Capture the cell that displays the provided text and extract its (x, y) central coordinate. 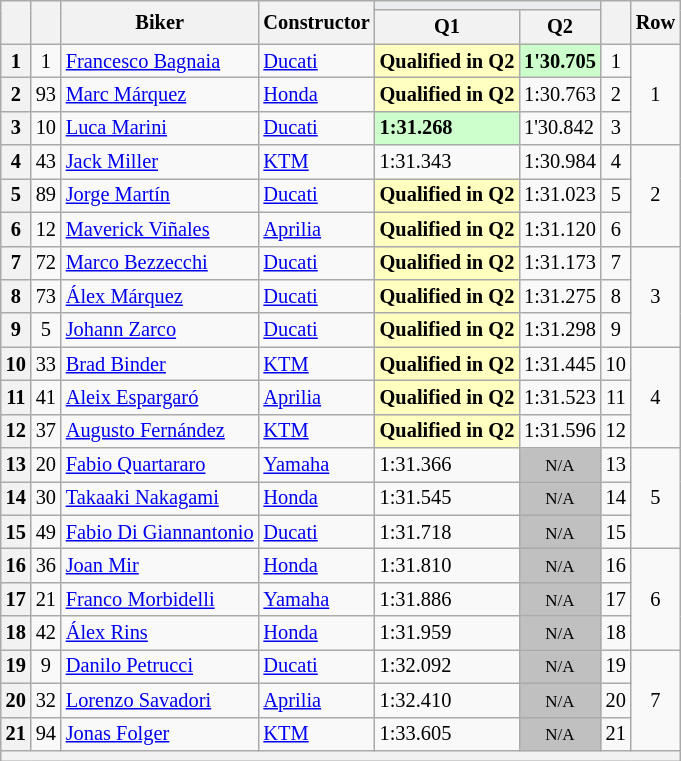
1:31.545 (447, 498)
1:31.445 (560, 364)
1:30.763 (560, 94)
1:31.173 (560, 263)
1'30.705 (560, 61)
1:31.596 (560, 431)
Jorge Martín (160, 195)
Brad Binder (160, 364)
37 (46, 431)
1:31.959 (447, 633)
1:31.523 (560, 397)
41 (46, 397)
Takaaki Nakagami (160, 498)
Francesco Bagnaia (160, 61)
1:31.268 (447, 128)
Johann Zarco (160, 330)
Álex Márquez (160, 296)
Jack Miller (160, 162)
42 (46, 633)
Marco Bezzecchi (160, 263)
1:31.343 (447, 162)
Row (656, 22)
Lorenzo Savadori (160, 700)
Fabio Di Giannantonio (160, 532)
49 (46, 532)
1:31.810 (447, 565)
1:31.366 (447, 465)
Biker (160, 22)
Augusto Fernández (160, 431)
1:31.718 (447, 532)
Jonas Folger (160, 734)
36 (46, 565)
Joan Mir (160, 565)
1:31.886 (447, 599)
1:31.120 (560, 229)
32 (46, 700)
Luca Marini (160, 128)
1:31.298 (560, 330)
Franco Morbidelli (160, 599)
43 (46, 162)
89 (46, 195)
Q2 (560, 27)
Álex Rins (160, 633)
1:31.023 (560, 195)
93 (46, 94)
Maverick Viñales (160, 229)
1'30.842 (560, 128)
Q1 (447, 27)
1:31.275 (560, 296)
Constructor (317, 22)
1:30.984 (560, 162)
33 (46, 364)
Fabio Quartararo (160, 465)
1:32.410 (447, 700)
Marc Márquez (160, 94)
72 (46, 263)
Danilo Petrucci (160, 666)
Aleix Espargaró (160, 397)
73 (46, 296)
1:33.605 (447, 734)
1:32.092 (447, 666)
94 (46, 734)
30 (46, 498)
